Detect which cell encompasses the target text, then output its (x, y) center coordinate. 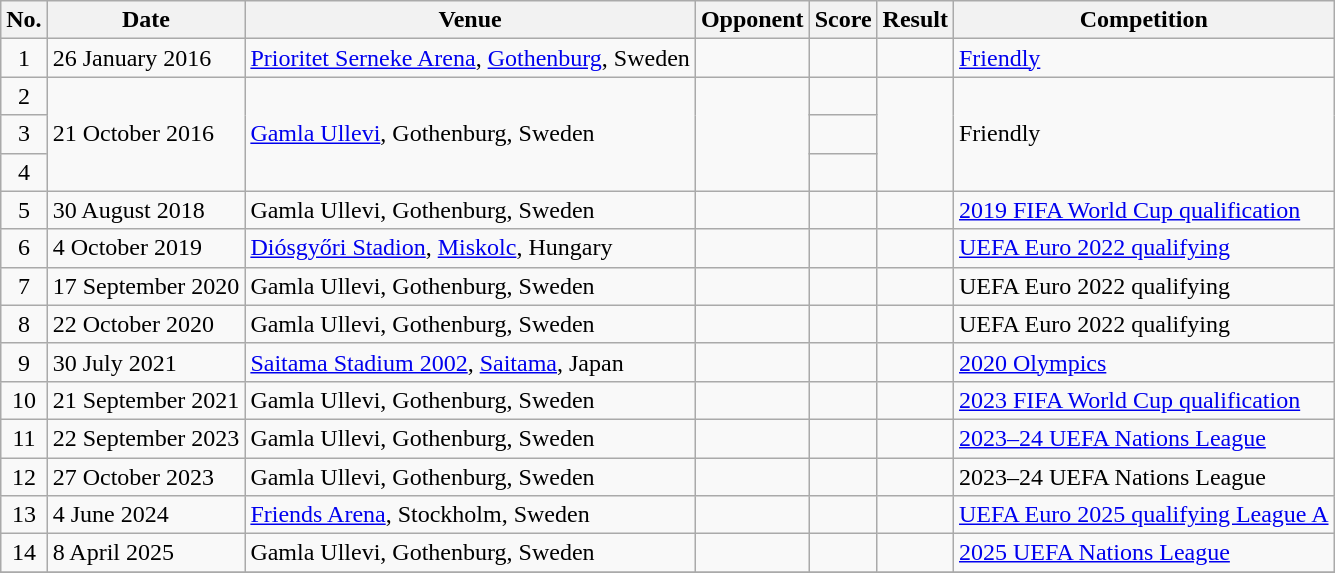
11 (24, 438)
2025 UEFA Nations League (1144, 553)
4 June 2024 (146, 515)
2023 FIFA World Cup qualification (1144, 400)
12 (24, 477)
17 September 2020 (146, 286)
Friends Arena, Stockholm, Sweden (470, 515)
4 October 2019 (146, 248)
Diósgyőri Stadion, Miskolc, Hungary (470, 248)
10 (24, 400)
26 January 2016 (146, 58)
2019 FIFA World Cup qualification (1144, 210)
Saitama Stadium 2002, Saitama, Japan (470, 362)
14 (24, 553)
Competition (1144, 20)
22 October 2020 (146, 324)
8 April 2025 (146, 553)
8 (24, 324)
7 (24, 286)
21 September 2021 (146, 400)
Venue (470, 20)
Opponent (752, 20)
2 (24, 96)
22 September 2023 (146, 438)
13 (24, 515)
Date (146, 20)
No. (24, 20)
9 (24, 362)
Result (915, 20)
5 (24, 210)
6 (24, 248)
2020 Olympics (1144, 362)
4 (24, 172)
30 August 2018 (146, 210)
UEFA Euro 2025 qualifying League A (1144, 515)
Score (843, 20)
27 October 2023 (146, 477)
Prioritet Serneke Arena, Gothenburg, Sweden (470, 58)
1 (24, 58)
21 October 2016 (146, 134)
3 (24, 134)
30 July 2021 (146, 362)
